Identify which cell holds the provided text, then report its (x, y) central coordinate. 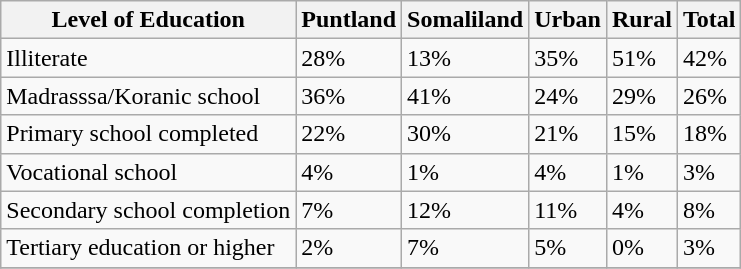
41% (466, 96)
Primary school completed (148, 134)
30% (466, 134)
Illiterate (148, 58)
Total (709, 20)
11% (568, 210)
36% (349, 96)
8% (709, 210)
Madrasssa/Koranic school (148, 96)
42% (709, 58)
13% (466, 58)
35% (568, 58)
21% (568, 134)
2% (349, 248)
18% (709, 134)
Puntland (349, 20)
5% (568, 248)
12% (466, 210)
15% (642, 134)
29% (642, 96)
0% (642, 248)
Urban (568, 20)
Somaliland (466, 20)
Level of Education (148, 20)
51% (642, 58)
28% (349, 58)
Secondary school completion (148, 210)
Rural (642, 20)
Vocational school (148, 172)
26% (709, 96)
Tertiary education or higher (148, 248)
22% (349, 134)
24% (568, 96)
